Capture the cell that displays the provided text and extract its [X, Y] central coordinate. 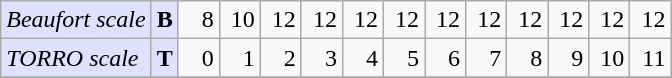
1 [240, 58]
7 [486, 58]
T [164, 58]
0 [198, 58]
11 [650, 58]
9 [568, 58]
TORRO scale [76, 58]
6 [446, 58]
2 [280, 58]
3 [322, 58]
5 [404, 58]
B [164, 20]
Beaufort scale [76, 20]
4 [362, 58]
